Locate the cell with the specified text and output its (X, Y) center coordinate. 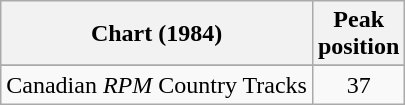
Chart (1984) (157, 34)
37 (358, 85)
Canadian RPM Country Tracks (157, 85)
Peakposition (358, 34)
